From the cell containing the given text, extract its center point as (X, Y) coordinate. 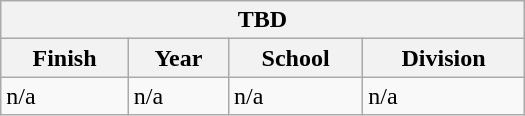
Year (178, 58)
Division (444, 58)
Finish (65, 58)
School (295, 58)
TBD (263, 20)
